Extract the [X, Y] coordinate from the center of the cell holding the provided text.  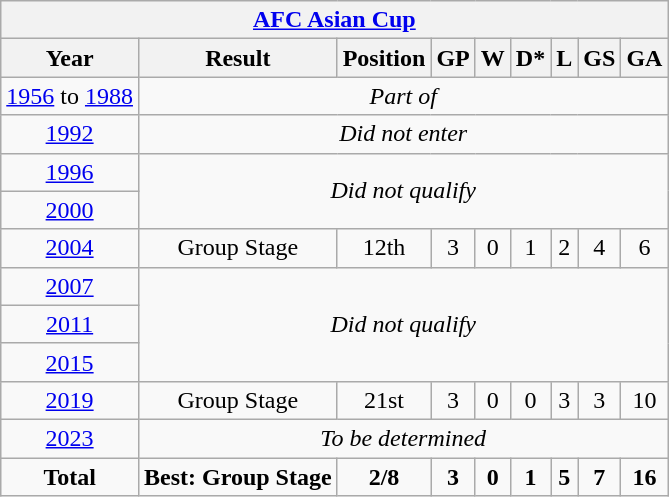
2004 [70, 248]
Result [238, 58]
Part of [402, 96]
Total [70, 477]
6 [644, 248]
2000 [70, 210]
GS [600, 58]
5 [564, 477]
21st [384, 400]
Best: Group Stage [238, 477]
10 [644, 400]
16 [644, 477]
W [492, 58]
D* [530, 58]
2015 [70, 362]
L [564, 58]
2 [564, 248]
2019 [70, 400]
GA [644, 58]
To be determined [402, 438]
AFC Asian Cup [334, 20]
1956 to 1988 [70, 96]
GP [453, 58]
2/8 [384, 477]
12th [384, 248]
4 [600, 248]
7 [600, 477]
1996 [70, 172]
Year [70, 58]
2023 [70, 438]
1992 [70, 134]
Did not enter [402, 134]
2007 [70, 286]
2011 [70, 324]
Position [384, 58]
